Find where the given text appears and provide that cell's center as (X, Y) coordinate. 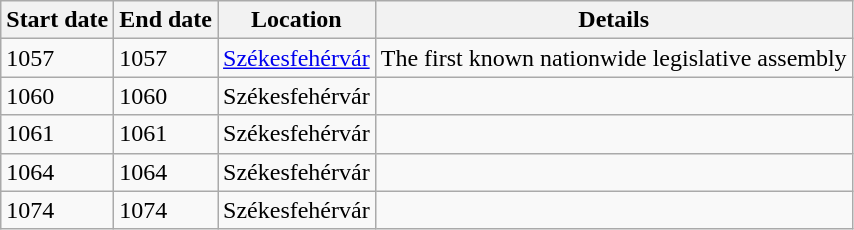
End date (166, 20)
Location (297, 20)
The first known nationwide legislative assembly (614, 58)
Start date (58, 20)
Details (614, 20)
